Return the [x, y] coordinate for the center point of the cell that contains the specified text.  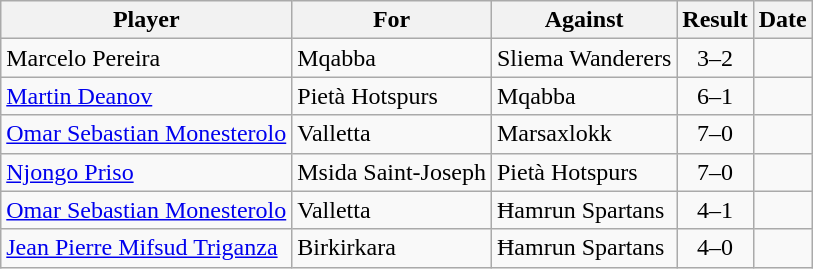
Birkirkara [392, 248]
4–0 [715, 248]
6–1 [715, 96]
Jean Pierre Mifsud Triganza [146, 248]
Njongo Priso [146, 172]
Marcelo Pereira [146, 58]
Sliema Wanderers [584, 58]
Player [146, 20]
Against [584, 20]
4–1 [715, 210]
Msida Saint-Joseph [392, 172]
Marsaxlokk [584, 134]
Martin Deanov [146, 96]
Date [782, 20]
For [392, 20]
Result [715, 20]
3–2 [715, 58]
